Detect which cell encompasses the target text, then output its [x, y] center coordinate. 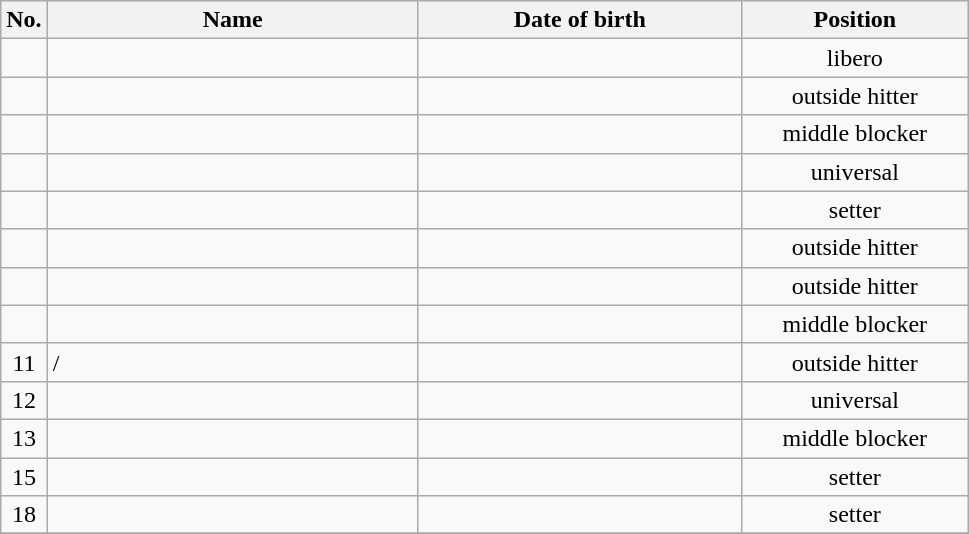
Name [232, 20]
13 [24, 438]
libero [854, 58]
Position [854, 20]
18 [24, 515]
No. [24, 20]
/ [232, 362]
15 [24, 477]
12 [24, 400]
Date of birth [580, 20]
11 [24, 362]
